Extract the [x, y] coordinate from the center of the cell holding the provided text.  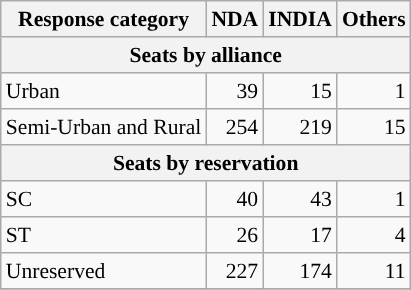
Semi-Urban and Rural [104, 127]
254 [234, 127]
NDA [234, 19]
4 [374, 235]
Unreserved [104, 271]
174 [300, 271]
INDIA [300, 19]
ST [104, 235]
40 [234, 199]
SC [104, 199]
11 [374, 271]
43 [300, 199]
219 [300, 127]
Urban [104, 91]
Seats by reservation [206, 163]
39 [234, 91]
Others [374, 19]
227 [234, 271]
17 [300, 235]
26 [234, 235]
Seats by alliance [206, 55]
Response category [104, 19]
